Output the [X, Y] coordinate of the center of the cell containing the given text.  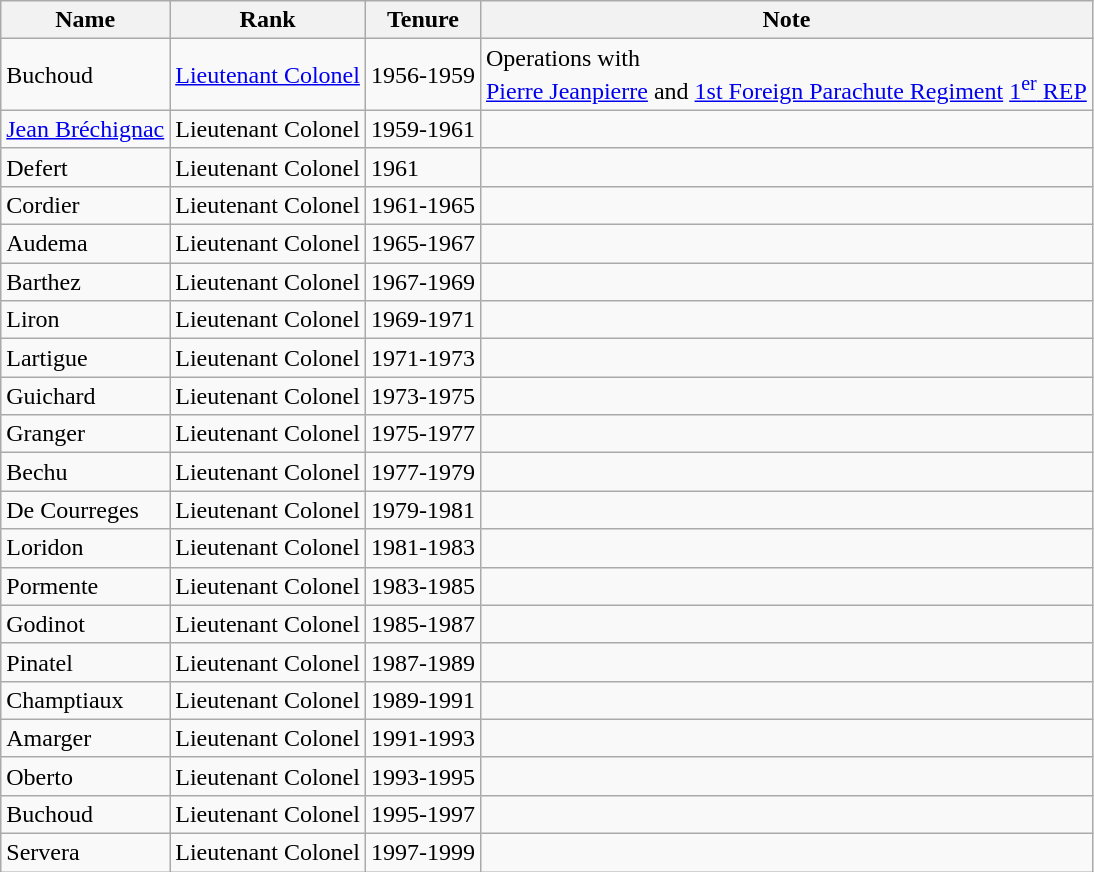
1993-1995 [422, 776]
Pinatel [86, 662]
1975-1977 [422, 434]
Lartigue [86, 358]
Audema [86, 244]
1991-1993 [422, 738]
De Courreges [86, 510]
Pormente [86, 586]
1987-1989 [422, 662]
Champtiaux [86, 700]
Servera [86, 853]
1995-1997 [422, 814]
Liron [86, 320]
1997-1999 [422, 853]
Defert [86, 167]
1989-1991 [422, 700]
1981-1983 [422, 548]
1979-1981 [422, 510]
Guichard [86, 396]
Name [86, 20]
Note [786, 20]
1985-1987 [422, 624]
1971-1973 [422, 358]
1983-1985 [422, 586]
Operations with Pierre Jeanpierre and 1st Foreign Parachute Regiment 1er REP [786, 75]
Oberto [86, 776]
Jean Bréchignac [86, 129]
Loridon [86, 548]
Cordier [86, 205]
Barthez [86, 282]
1965-1967 [422, 244]
Godinot [86, 624]
Bechu [86, 472]
Tenure [422, 20]
1977-1979 [422, 472]
Granger [86, 434]
1969-1971 [422, 320]
1961 [422, 167]
1973-1975 [422, 396]
1959-1961 [422, 129]
1961-1965 [422, 205]
Amarger [86, 738]
Rank [268, 20]
1967-1969 [422, 282]
1956-1959 [422, 75]
